For the text-containing cell, return its midpoint in [x, y] coordinate format. 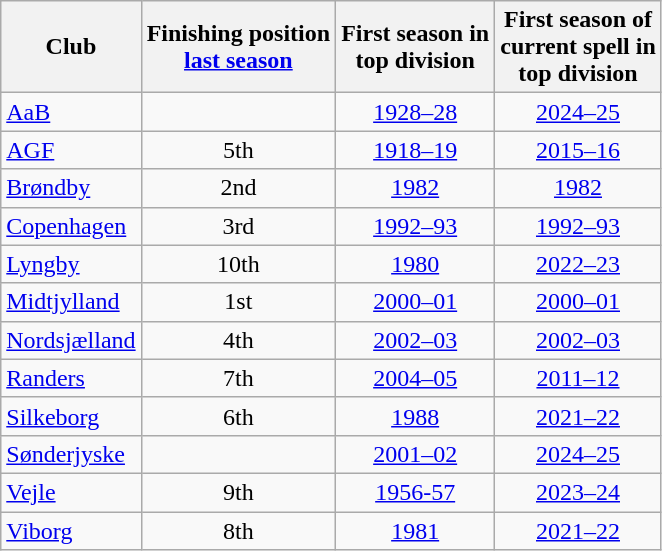
Finishing positionlast season [238, 47]
1st [238, 302]
Lyngby [71, 264]
8th [238, 531]
Randers [71, 378]
6th [238, 416]
Brøndby [71, 188]
1981 [416, 531]
Sønderjyske [71, 454]
2nd [238, 188]
2023–24 [578, 492]
2004–05 [416, 378]
Midtjylland [71, 302]
1980 [416, 264]
AGF [71, 150]
2022–23 [578, 264]
First season intop division [416, 47]
Viborg [71, 531]
2011–12 [578, 378]
Club [71, 47]
10th [238, 264]
1988 [416, 416]
Nordsjælland [71, 340]
9th [238, 492]
2015–16 [578, 150]
4th [238, 340]
1956-57 [416, 492]
Silkeborg [71, 416]
1928–28 [416, 112]
7th [238, 378]
First season ofcurrent spell intop division [578, 47]
1918–19 [416, 150]
5th [238, 150]
AaB [71, 112]
2001–02 [416, 454]
Copenhagen [71, 226]
Vejle [71, 492]
3rd [238, 226]
